Find where the given text appears and provide that cell's center as (x, y) coordinate. 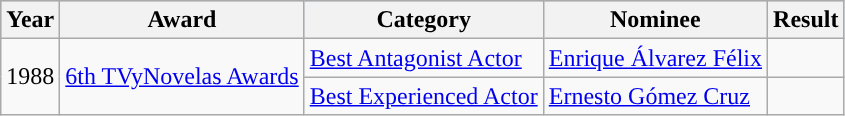
6th TVyNovelas Awards (182, 77)
Category (424, 20)
Enrique Álvarez Félix (655, 58)
Result (806, 20)
Award (182, 20)
Best Antagonist Actor (424, 58)
Best Experienced Actor (424, 96)
Year (30, 20)
Nominee (655, 20)
Ernesto Gómez Cruz (655, 96)
1988 (30, 77)
